Identify which cell holds the provided text, then report its (x, y) central coordinate. 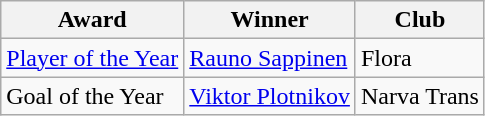
Player of the Year (92, 58)
Viktor Plotnikov (270, 96)
Goal of the Year (92, 96)
Winner (270, 20)
Narva Trans (420, 96)
Rauno Sappinen (270, 58)
Award (92, 20)
Club (420, 20)
Flora (420, 58)
